Return the (X, Y) coordinate for the center point of the cell that contains the specified text.  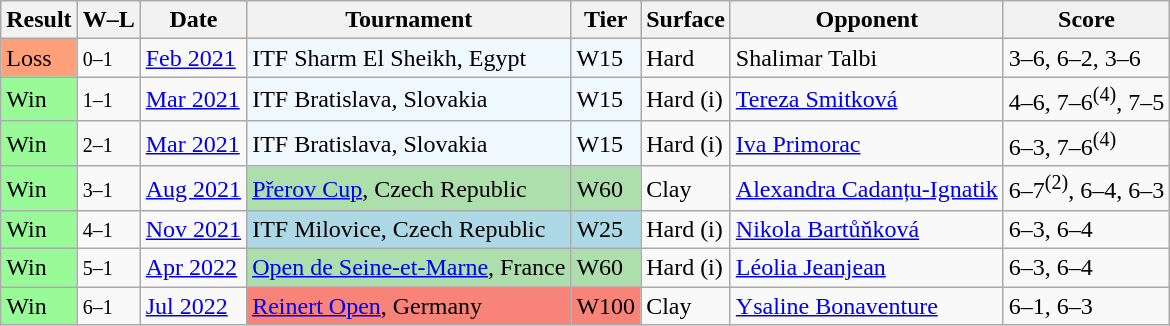
3–1 (108, 188)
Přerov Cup, Czech Republic (409, 188)
Aug 2021 (193, 188)
ITF Sharm El Sheikh, Egypt (409, 58)
Alexandra Cadanțu-Ignatik (866, 188)
4–6, 7–6(4), 7–5 (1086, 100)
Opponent (866, 20)
Date (193, 20)
2–1 (108, 144)
5–1 (108, 268)
6–3, 7–6(4) (1086, 144)
Tournament (409, 20)
Apr 2022 (193, 268)
1–1 (108, 100)
Reinert Open, Germany (409, 306)
Surface (686, 20)
W–L (108, 20)
Iva Primorac (866, 144)
W25 (606, 230)
Score (1086, 20)
6–1 (108, 306)
Ysaline Bonaventure (866, 306)
ITF Milovice, Czech Republic (409, 230)
Hard (686, 58)
4–1 (108, 230)
Shalimar Talbi (866, 58)
Open de Seine-et-Marne, France (409, 268)
6–1, 6–3 (1086, 306)
Feb 2021 (193, 58)
Loss (39, 58)
Jul 2022 (193, 306)
3–6, 6–2, 3–6 (1086, 58)
0–1 (108, 58)
6–7(2), 6–4, 6–3 (1086, 188)
Tereza Smitková (866, 100)
Nov 2021 (193, 230)
Nikola Bartůňková (866, 230)
Tier (606, 20)
Result (39, 20)
W100 (606, 306)
Léolia Jeanjean (866, 268)
